Determine the (X, Y) coordinate at the center of the cell enclosing the given text.  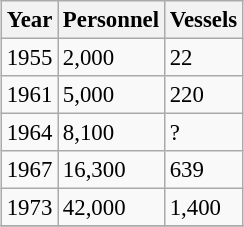
1967 (29, 170)
2,000 (112, 57)
Personnel (112, 20)
16,300 (112, 170)
1,400 (203, 208)
? (203, 133)
639 (203, 170)
1955 (29, 57)
8,100 (112, 133)
Vessels (203, 20)
1964 (29, 133)
5,000 (112, 95)
1973 (29, 208)
42,000 (112, 208)
22 (203, 57)
220 (203, 95)
Year (29, 20)
1961 (29, 95)
